For the text-containing cell, return its midpoint in [x, y] coordinate format. 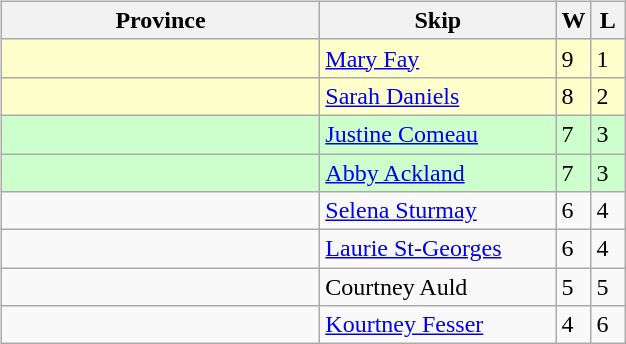
Laurie St-Georges [438, 249]
Selena Sturmay [438, 211]
9 [574, 58]
Province [160, 20]
L [608, 20]
Abby Ackland [438, 173]
Kourtney Fesser [438, 325]
2 [608, 96]
W [574, 20]
Skip [438, 20]
Courtney Auld [438, 287]
1 [608, 58]
Mary Fay [438, 58]
8 [574, 96]
Sarah Daniels [438, 96]
Justine Comeau [438, 134]
